Provide the (X, Y) coordinate of the cell's center where the given text is located.  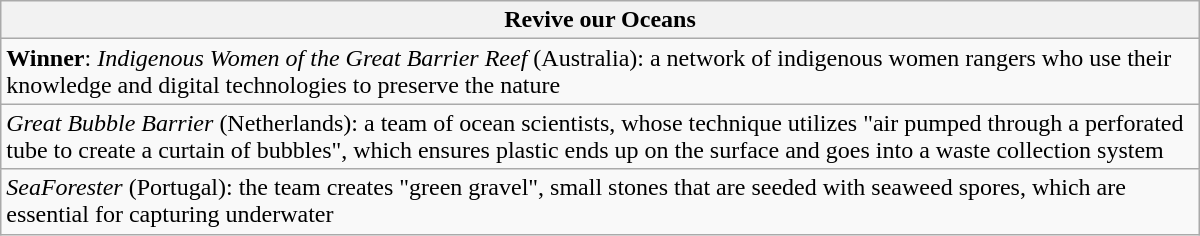
Revive our Oceans (600, 20)
